Return [X, Y] of the center of cell containing provided text 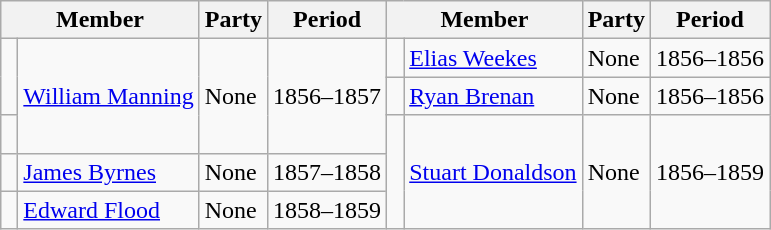
1856–1857 [328, 96]
1858–1859 [328, 210]
Elias Weekes [493, 58]
Ryan Brenan [493, 96]
William Manning [108, 96]
1857–1858 [328, 172]
Stuart Donaldson [493, 172]
1856–1859 [710, 172]
James Byrnes [108, 172]
Edward Flood [108, 210]
